Locate the cell with the specified text and output its (X, Y) center coordinate. 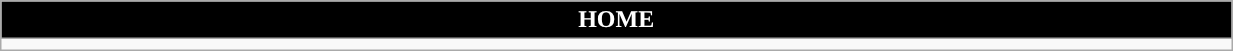
HOME (616, 20)
